Detect which cell encompasses the target text, then output its [x, y] center coordinate. 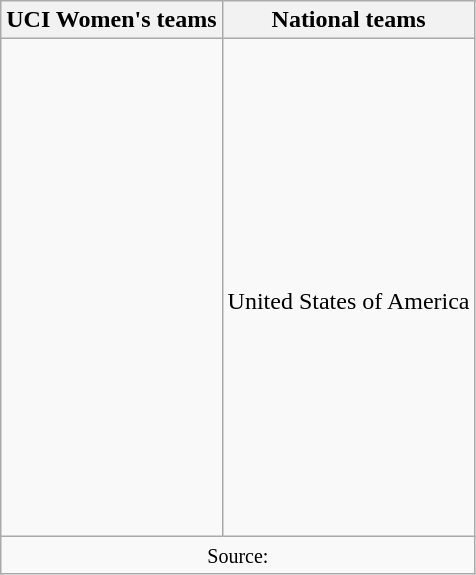
UCI Women's teams [112, 20]
National teams [348, 20]
Source: [238, 555]
United States of America [348, 288]
